Capture the cell that displays the provided text and extract its [x, y] central coordinate. 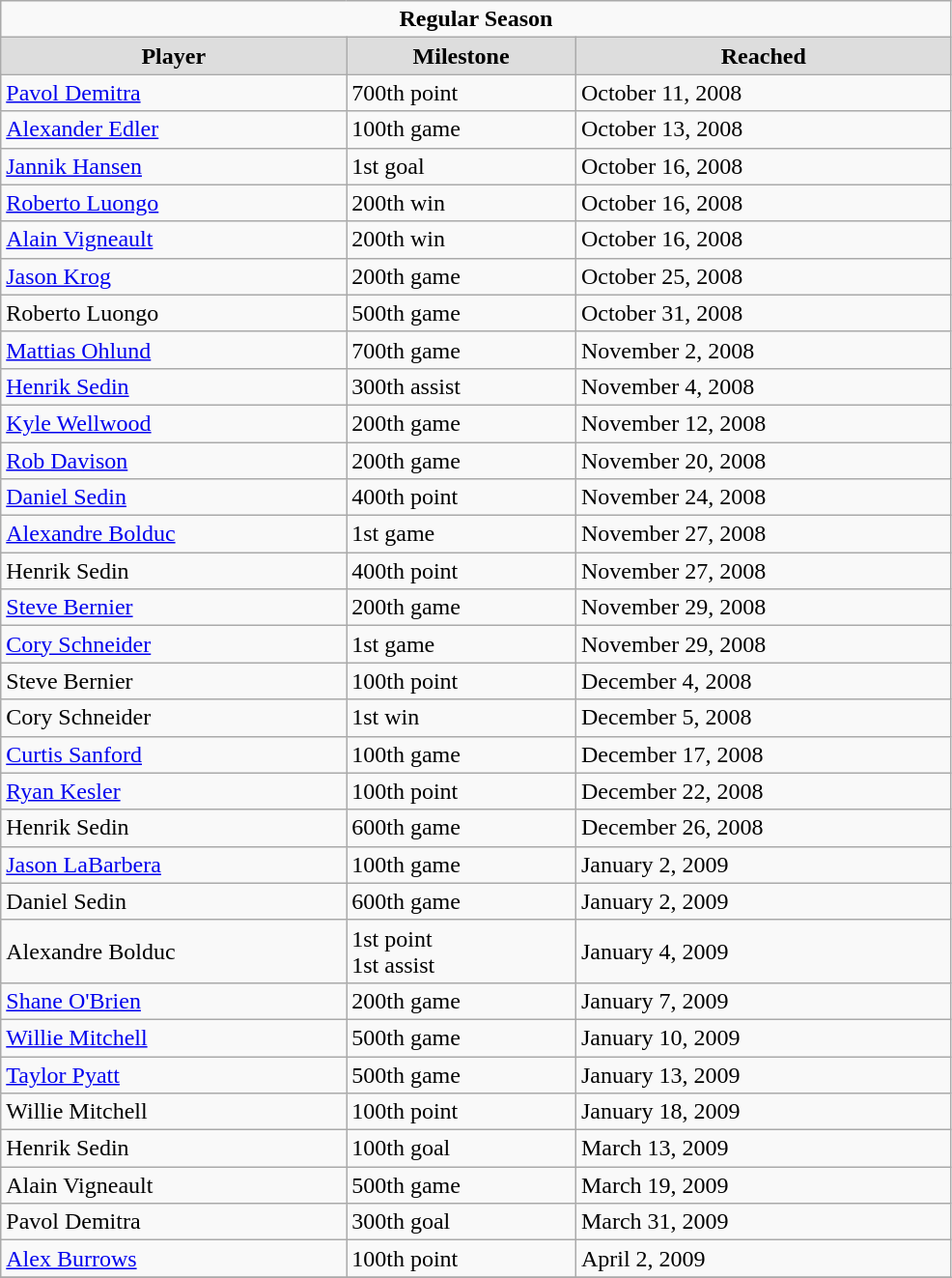
700th game [462, 350]
December 5, 2008 [763, 718]
Alexander Edler [174, 129]
January 13, 2009 [763, 1075]
Player [174, 56]
December 26, 2008 [763, 828]
Rob Davison [174, 461]
March 31, 2009 [763, 1222]
Taylor Pyatt [174, 1075]
Regular Season [476, 19]
Reached [763, 56]
Alex Burrows [174, 1259]
1st win [462, 718]
Jason Krog [174, 276]
Jannik Hansen [174, 166]
November 2, 2008 [763, 350]
100th goal [462, 1149]
November 12, 2008 [763, 423]
March 13, 2009 [763, 1149]
Shane O'Brien [174, 1001]
1st point1st assist [462, 951]
October 13, 2008 [763, 129]
November 4, 2008 [763, 386]
March 19, 2009 [763, 1185]
Jason LaBarbera [174, 865]
January 10, 2009 [763, 1037]
December 17, 2008 [763, 754]
December 22, 2008 [763, 791]
November 24, 2008 [763, 497]
October 25, 2008 [763, 276]
700th point [462, 93]
300th assist [462, 386]
Mattias Ohlund [174, 350]
January 18, 2009 [763, 1112]
Ryan Kesler [174, 791]
April 2, 2009 [763, 1259]
300th goal [462, 1222]
Curtis Sanford [174, 754]
January 7, 2009 [763, 1001]
Kyle Wellwood [174, 423]
December 4, 2008 [763, 681]
1st goal [462, 166]
Milestone [462, 56]
January 4, 2009 [763, 951]
October 31, 2008 [763, 313]
November 20, 2008 [763, 461]
October 11, 2008 [763, 93]
